Return the (x, y) coordinate for the center point of the cell that contains the specified text.  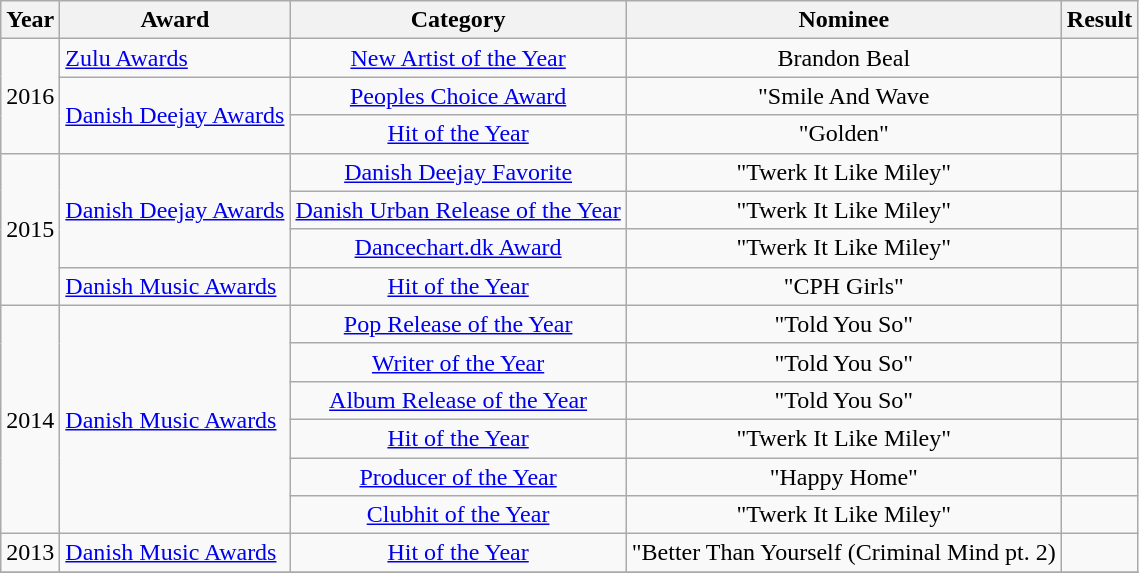
Result (1099, 20)
"Golden" (844, 134)
"Better Than Yourself (Criminal Mind pt. 2) (844, 553)
"Happy Home" (844, 477)
Danish Urban Release of the Year (458, 210)
Pop Release of the Year (458, 324)
New Artist of the Year (458, 58)
2015 (30, 229)
Clubhit of the Year (458, 515)
2014 (30, 419)
Danish Deejay Favorite (458, 172)
Writer of the Year (458, 362)
2016 (30, 96)
Dancechart.dk Award (458, 248)
Album Release of the Year (458, 400)
"CPH Girls" (844, 286)
Peoples Choice Award (458, 96)
2013 (30, 553)
"Smile And Wave (844, 96)
Brandon Beal (844, 58)
Award (175, 20)
Zulu Awards (175, 58)
Producer of the Year (458, 477)
Nominee (844, 20)
Year (30, 20)
Category (458, 20)
